Provide the [X, Y] coordinate of the cell's center where the given text is located.  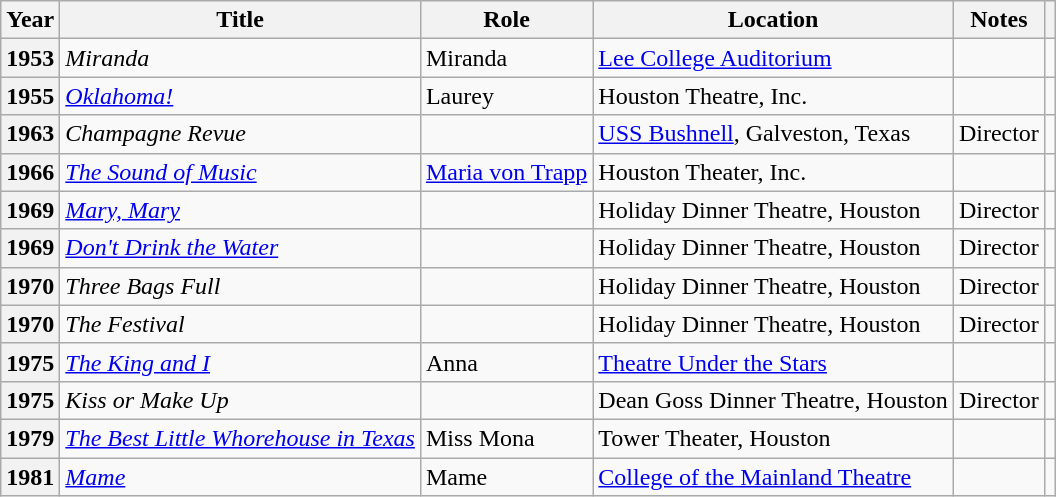
The Festival [240, 324]
Three Bags Full [240, 286]
Anna [506, 362]
Laurey [506, 96]
Miss Mona [506, 438]
Mary, Mary [240, 210]
1966 [30, 172]
1963 [30, 134]
Maria von Trapp [506, 172]
Year [30, 20]
Houston Theatre, Inc. [774, 96]
Don't Drink the Water [240, 248]
Lee College Auditorium [774, 58]
Notes [998, 20]
Title [240, 20]
Champagne Revue [240, 134]
The King and I [240, 362]
Location [774, 20]
The Sound of Music [240, 172]
1979 [30, 438]
College of the Mainland Theatre [774, 477]
Kiss or Make Up [240, 400]
The Best Little Whorehouse in Texas [240, 438]
Role [506, 20]
Oklahoma! [240, 96]
1981 [30, 477]
1955 [30, 96]
Tower Theater, Houston [774, 438]
Theatre Under the Stars [774, 362]
Dean Goss Dinner Theatre, Houston [774, 400]
Houston Theater, Inc. [774, 172]
USS Bushnell, Galveston, Texas [774, 134]
1953 [30, 58]
